Provide the [x, y] coordinate of the cell's center where the given text is located.  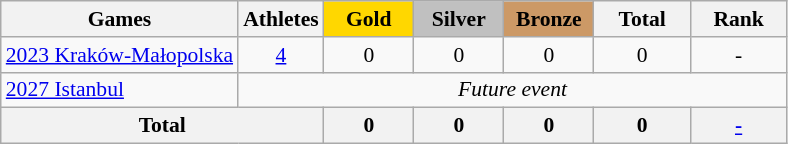
4 [281, 55]
Rank [738, 19]
Silver [459, 19]
Bronze [549, 19]
Future event [512, 90]
2027 Istanbul [120, 90]
Games [120, 19]
Gold [369, 19]
2023 Kraków-Małopolska [120, 55]
Athletes [281, 19]
